Locate the cell with the specified text and output its [x, y] center coordinate. 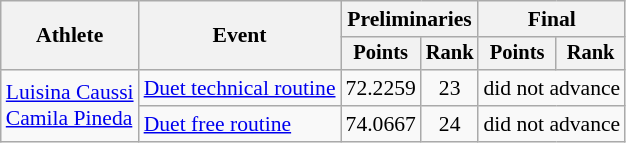
23 [450, 88]
24 [450, 124]
Final [552, 19]
Duet free routine [240, 124]
74.0667 [381, 124]
Luisina CaussiCamila Pineda [70, 106]
Event [240, 36]
Duet technical routine [240, 88]
Preliminaries [410, 19]
Athlete [70, 36]
72.2259 [381, 88]
